Provide the (x, y) coordinate of the cell's center where the given text is located.  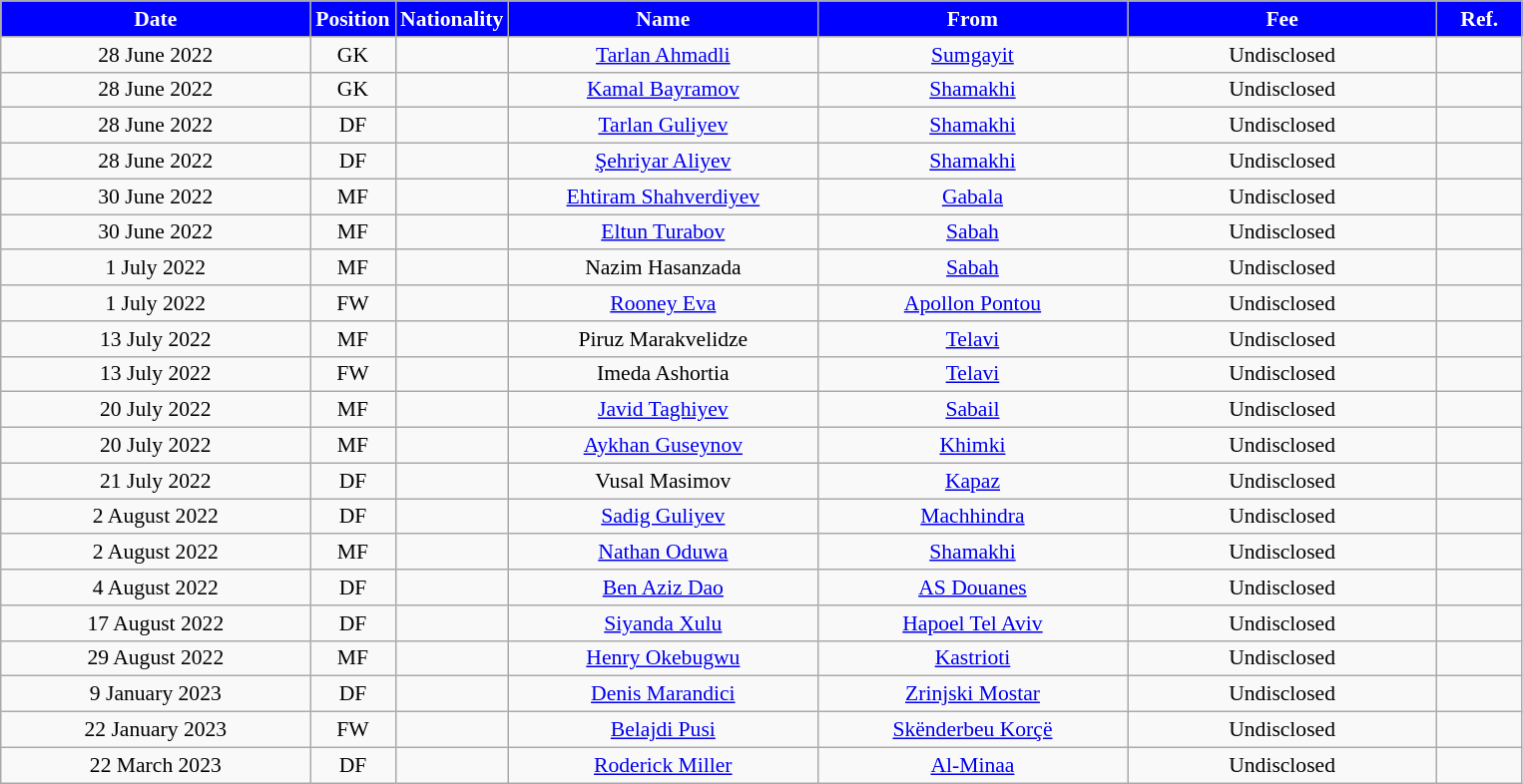
Al-Minaa (972, 765)
Aykhan Guseynov (663, 446)
Sumgayit (972, 55)
29 August 2022 (156, 658)
Ben Aziz Dao (663, 588)
Position (353, 19)
9 January 2023 (156, 694)
Nazim Hasanzada (663, 268)
Kapaz (972, 481)
Sadig Guliyev (663, 517)
Date (156, 19)
Nathan Oduwa (663, 553)
17 August 2022 (156, 623)
Machhindra (972, 517)
Khimki (972, 446)
From (972, 19)
Ref. (1479, 19)
Tarlan Guliyev (663, 126)
21 July 2022 (156, 481)
Vusal Masimov (663, 481)
Siyanda Xulu (663, 623)
Gabala (972, 196)
Belajdi Pusi (663, 730)
Fee (1282, 19)
Name (663, 19)
Nationality (451, 19)
Sabail (972, 410)
Zrinjski Mostar (972, 694)
4 August 2022 (156, 588)
Kamal Bayramov (663, 90)
Javid Taghiyev (663, 410)
Hapoel Tel Aviv (972, 623)
Henry Okebugwu (663, 658)
Şehriyar Aliyev (663, 162)
Denis Marandici (663, 694)
Roderick Miller (663, 765)
Skënderbeu Korçë (972, 730)
Tarlan Ahmadli (663, 55)
22 January 2023 (156, 730)
Piruz Marakvelidze (663, 339)
Eltun Turabov (663, 232)
Rooney Eva (663, 303)
Imeda Ashortia (663, 374)
AS Douanes (972, 588)
22 March 2023 (156, 765)
Kastrioti (972, 658)
Ehtiram Shahverdiyev (663, 196)
Apollon Pontou (972, 303)
